Locate the cell with the specified text and output its [x, y] center coordinate. 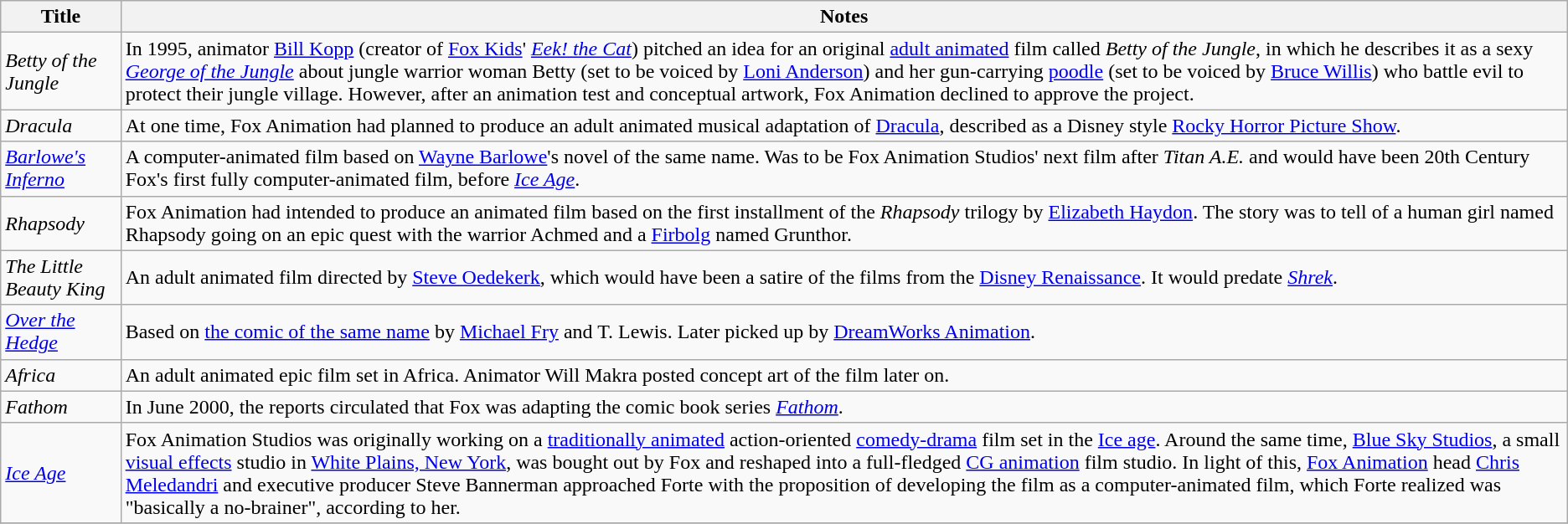
Rhapsody [60, 223]
Notes [844, 17]
Title [60, 17]
Africa [60, 375]
Ice Age [60, 472]
The Little Beauty King [60, 278]
Barlowe's Inferno [60, 169]
Over the Hedge [60, 331]
Dracula [60, 126]
Based on the comic of the same name by Michael Fry and T. Lewis. Later picked up by DreamWorks Animation. [844, 331]
Betty of the Jungle [60, 71]
An adult animated epic film set in Africa. Animator Will Makra posted concept art of the film later on. [844, 375]
An adult animated film directed by Steve Oedekerk, which would have been a satire of the films from the Disney Renaissance. It would predate Shrek. [844, 278]
In June 2000, the reports circulated that Fox was adapting the comic book series Fathom. [844, 407]
Fathom [60, 407]
